Return the [x, y] coordinate for the center point of the cell that contains the specified text.  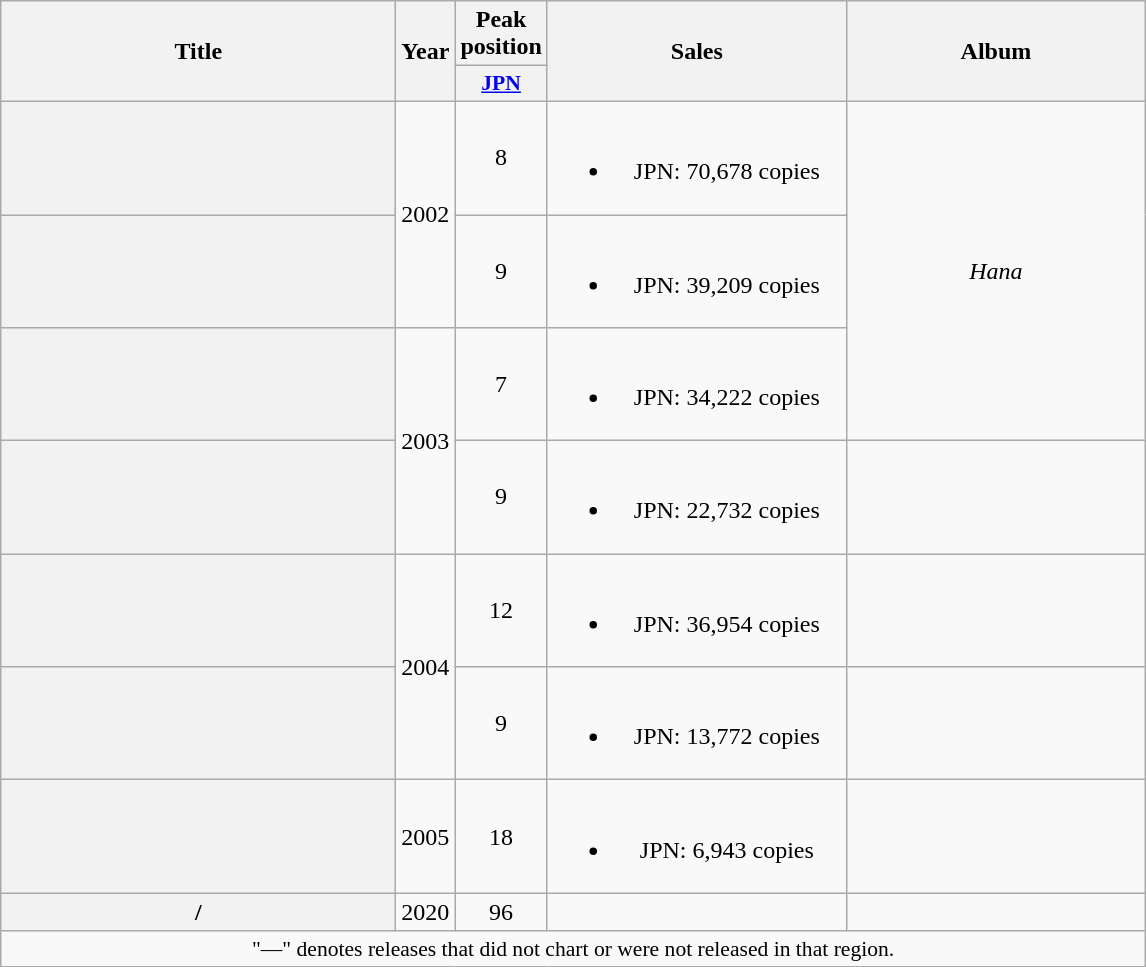
JPN: 36,954 copies [696, 610]
7 [501, 384]
2020 [426, 912]
18 [501, 836]
/ [198, 912]
8 [501, 158]
JPN: 22,732 copies [696, 498]
2004 [426, 667]
Peak position [501, 34]
JPN: 70,678 copies [696, 158]
2003 [426, 441]
12 [501, 610]
JPN: 6,943 copies [696, 836]
Hana [996, 270]
Album [996, 52]
96 [501, 912]
2005 [426, 836]
Year [426, 52]
Title [198, 52]
JPN: 34,222 copies [696, 384]
JPN: 13,772 copies [696, 724]
"—" denotes releases that did not chart or were not released in that region. [574, 949]
2002 [426, 214]
JPN: 39,209 copies [696, 270]
Sales [696, 52]
JPN [501, 84]
